From the cell containing the given text, extract its center point as (X, Y) coordinate. 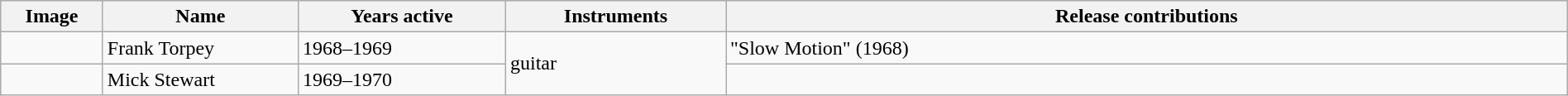
Mick Stewart (200, 79)
1968–1969 (402, 48)
Frank Torpey (200, 48)
Name (200, 17)
Image (52, 17)
Release contributions (1147, 17)
Years active (402, 17)
guitar (615, 64)
Instruments (615, 17)
1969–1970 (402, 79)
"Slow Motion" (1968) (1147, 48)
